Find where the given text appears and provide that cell's center as [x, y] coordinate. 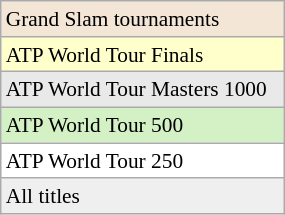
All titles [142, 197]
Grand Slam tournaments [142, 19]
ATP World Tour Masters 1000 [142, 90]
ATP World Tour 500 [142, 126]
ATP World Tour Finals [142, 55]
ATP World Tour 250 [142, 161]
